Identify which cell holds the provided text, then report its [X, Y] central coordinate. 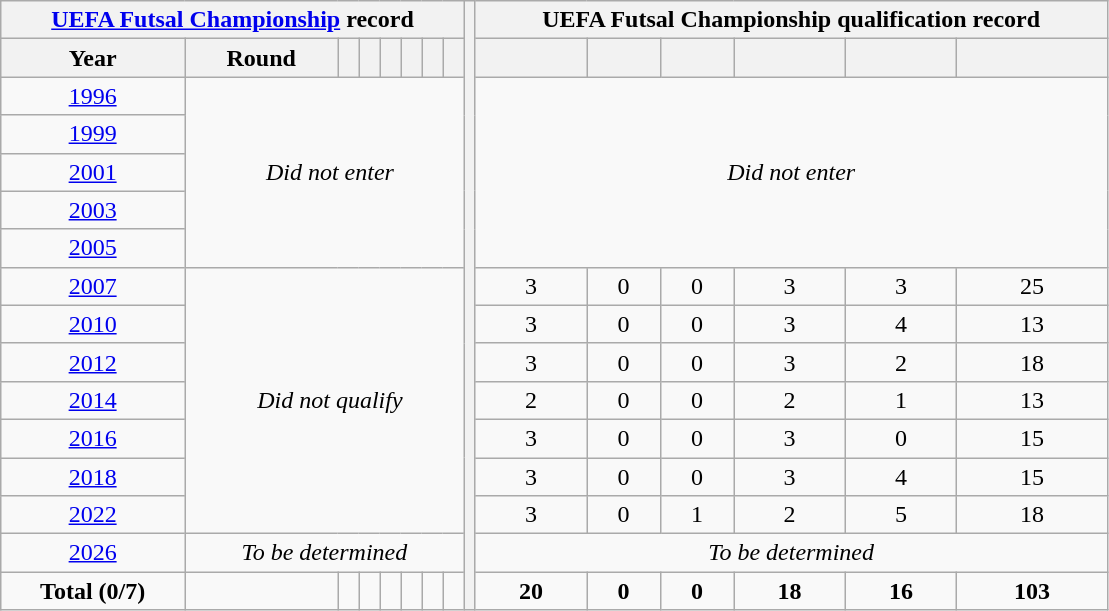
20 [531, 591]
2010 [93, 324]
2005 [93, 248]
Did not qualify [330, 400]
UEFA Futsal Championship qualification record [791, 20]
1996 [93, 96]
103 [1032, 591]
2014 [93, 400]
2016 [93, 438]
Year [93, 58]
2001 [93, 172]
Round [262, 58]
25 [1032, 286]
UEFA Futsal Championship record [233, 20]
1999 [93, 134]
2007 [93, 286]
16 [901, 591]
Total (0/7) [93, 591]
5 [901, 515]
2022 [93, 515]
2012 [93, 362]
2003 [93, 210]
2018 [93, 477]
2026 [93, 553]
